Output the [X, Y] coordinate of the center of the cell containing the given text.  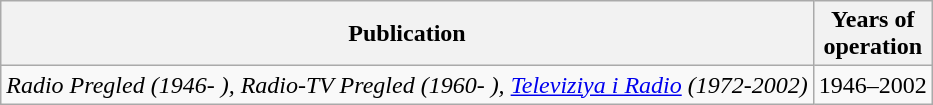
Publication [407, 34]
1946–2002 [872, 85]
Radio Pregled (1946- ), Radio-TV Pregled (1960- ), Televiziya i Radio (1972-2002) [407, 85]
Years ofoperation [872, 34]
